Output the (X, Y) coordinate of the center of the cell containing the given text.  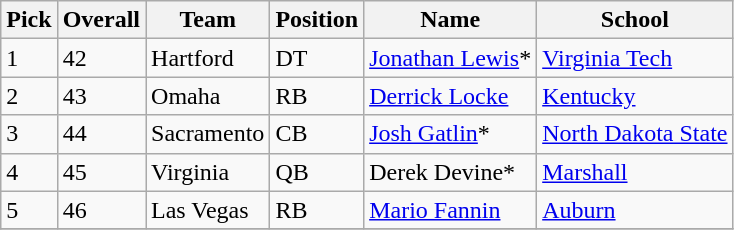
Overall (101, 20)
DT (317, 58)
42 (101, 58)
QB (317, 172)
School (635, 20)
Omaha (208, 96)
Name (450, 20)
3 (29, 134)
CB (317, 134)
Kentucky (635, 96)
Derek Devine* (450, 172)
Mario Fannin (450, 210)
Position (317, 20)
Marshall (635, 172)
Hartford (208, 58)
Jonathan Lewis* (450, 58)
5 (29, 210)
1 (29, 58)
46 (101, 210)
Pick (29, 20)
Sacramento (208, 134)
Derrick Locke (450, 96)
45 (101, 172)
Las Vegas (208, 210)
43 (101, 96)
Virginia (208, 172)
4 (29, 172)
Josh Gatlin* (450, 134)
2 (29, 96)
North Dakota State (635, 134)
44 (101, 134)
Team (208, 20)
Auburn (635, 210)
Virginia Tech (635, 58)
